For the text-containing cell, return its midpoint in [x, y] coordinate format. 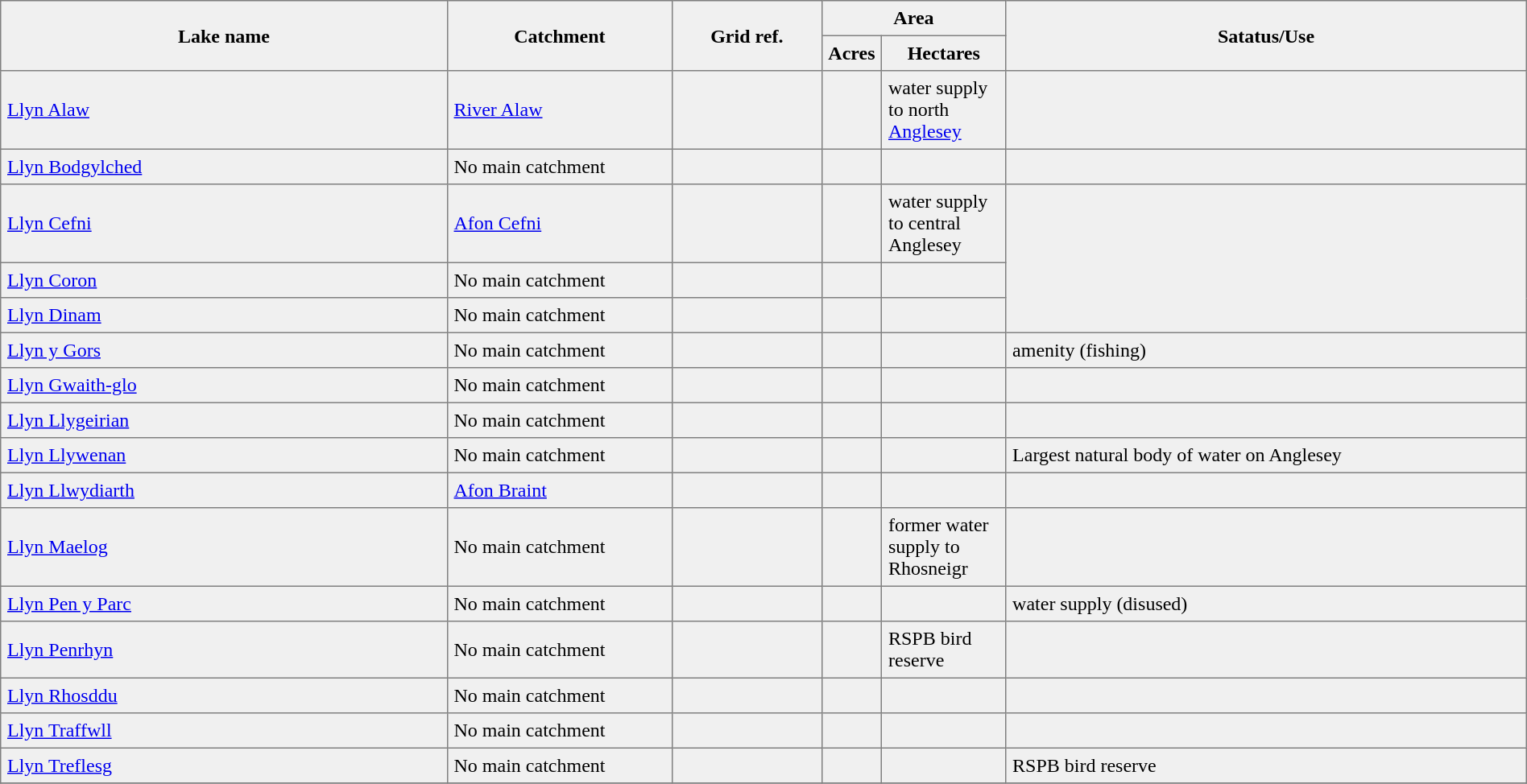
water supply (disused) [1266, 604]
Area [913, 19]
Llyn Gwaith-glo [224, 386]
Llyn Coron [224, 280]
former water supply to Rhosneigr [944, 547]
amenity (fishing) [1266, 350]
water supply to central Anglesey [944, 224]
Llyn Penrhyn [224, 650]
Llyn Llywenan [224, 456]
Llyn y Gors [224, 350]
Llyn Llygeirian [224, 420]
Satatus/Use [1266, 35]
Acres [852, 53]
Hectares [944, 53]
Llyn Traffwll [224, 731]
Grid ref. [747, 35]
Largest natural body of water on Anglesey [1266, 456]
Llyn Llwydiarth [224, 490]
water supply to north Anglesey [944, 110]
Llyn Rhosddu [224, 695]
Llyn Treflesg [224, 765]
Llyn Cefni [224, 224]
Llyn Maelog [224, 547]
Llyn Dinam [224, 316]
Llyn Alaw [224, 110]
Afon Cefni [559, 224]
Llyn Pen y Parc [224, 604]
Catchment [559, 35]
Lake name [224, 35]
River Alaw [559, 110]
Afon Braint [559, 490]
Llyn Bodgylched [224, 167]
